Scan for the cell matching the given text and deliver its (X, Y) coordinate at center. 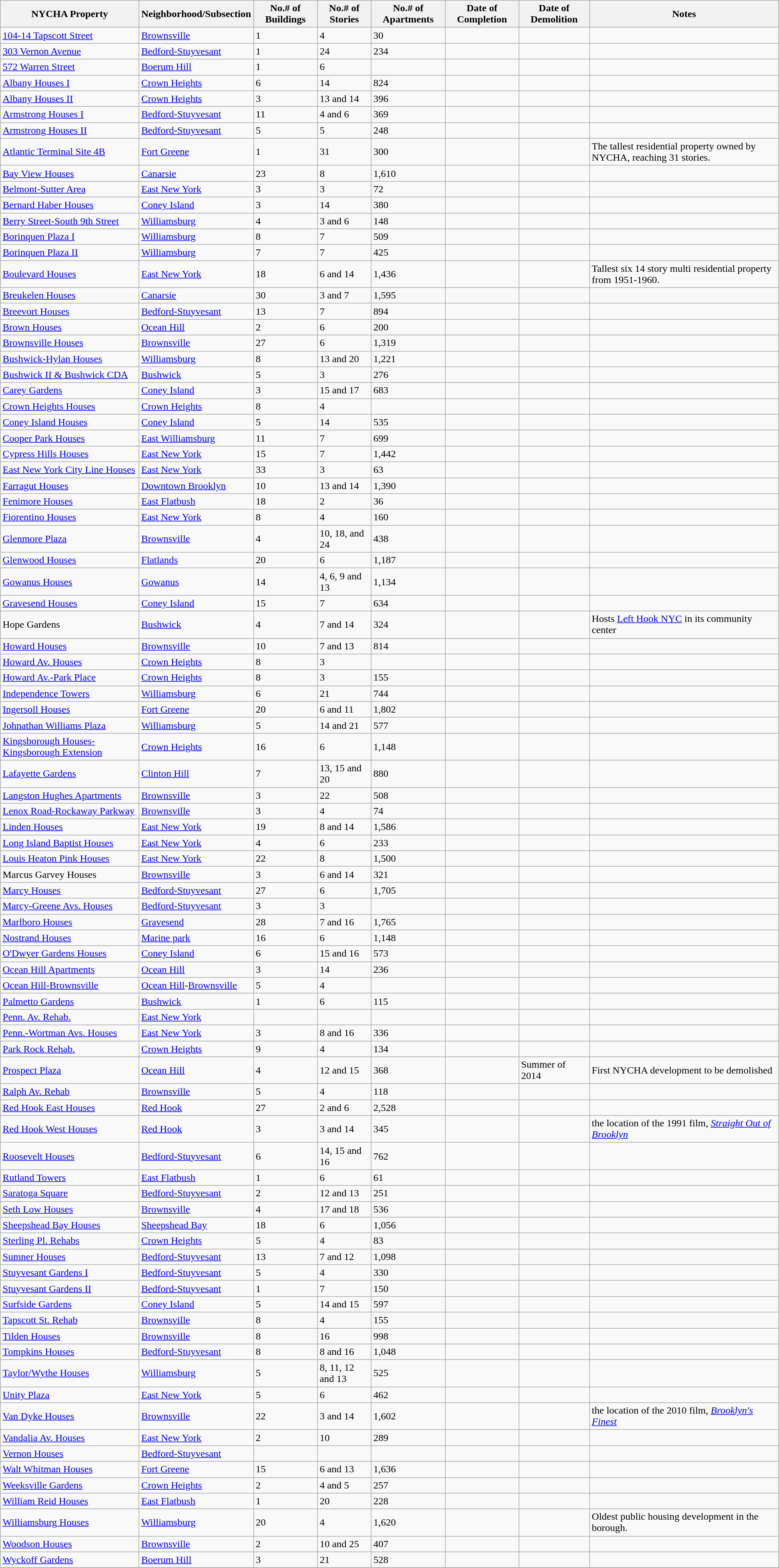
1,442 (408, 454)
104-14 Tapscott Street (70, 35)
Prospect Plaza (70, 1071)
10, 18, and 24 (345, 539)
150 (408, 1288)
Breevort Houses (70, 311)
Stuyvesant Gardens I (70, 1272)
148 (408, 221)
Red Hook West Houses (70, 1129)
Ralph Av. Rehab (70, 1092)
Langston Hughes Apartments (70, 795)
Sumner Houses (70, 1257)
573 (408, 954)
1,390 (408, 486)
Palmetto Gardens (70, 1001)
14, 15 and 16 (345, 1156)
Atlantic Terminal Site 4B (70, 152)
Armstrong Houses II (70, 130)
Nostrand Houses (70, 938)
Glenmore Plaza (70, 539)
535 (408, 422)
Gravesend Houses (70, 603)
1,586 (408, 827)
Howard Av. Houses (70, 662)
No.# of Apartments (408, 14)
1,319 (408, 343)
14 and 21 (345, 725)
61 (408, 1178)
462 (408, 1395)
425 (408, 253)
East New York City Line Houses (70, 470)
Weeksville Gardens (70, 1485)
Borinquen Plaza I (70, 237)
Walt Whitman Houses (70, 1469)
Stuyvesant Gardens II (70, 1288)
Farragut Houses (70, 486)
Rutland Towers (70, 1178)
7 and 16 (345, 922)
438 (408, 539)
744 (408, 693)
Vernon Houses (70, 1454)
14 and 15 (345, 1304)
Park Rock Rehab. (70, 1049)
Marcy Houses (70, 890)
699 (408, 438)
762 (408, 1156)
Breukelen Houses (70, 296)
19 (285, 827)
Louis Heaton Pink Houses (70, 859)
Albany Houses II (70, 99)
880 (408, 773)
528 (408, 1560)
Bushwick II & Bushwick CDA (70, 375)
Roosevelt Houses (70, 1156)
13, 15 and 20 (345, 773)
Fenimore Houses (70, 502)
Brown Houses (70, 327)
Williamsburg Houses (70, 1523)
Seth Low Houses (70, 1209)
234 (408, 51)
74 (408, 811)
Boulevard Houses (70, 274)
Brownsville Houses (70, 343)
200 (408, 327)
1,765 (408, 922)
Marine park (196, 938)
160 (408, 517)
3 and 6 (345, 221)
894 (408, 311)
6 and 11 (345, 709)
251 (408, 1193)
Vandalia Av. Houses (70, 1438)
3 and 7 (345, 296)
118 (408, 1092)
Johnathan Williams Plaza (70, 725)
509 (408, 237)
72 (408, 189)
Unity Plaza (70, 1395)
Lenox Road-Rockaway Parkway (70, 811)
the location of the 2010 film, Brooklyn's Finest (684, 1416)
7 and 12 (345, 1257)
Long Island Baptist Houses (70, 843)
233 (408, 843)
134 (408, 1049)
NYCHA Property (70, 14)
330 (408, 1272)
2 and 6 (345, 1108)
536 (408, 1209)
Marcy-Greene Avs. Houses (70, 906)
Albany Houses I (70, 83)
Hope Gardens (70, 624)
the location of the 1991 film, Straight Out of Brooklyn (684, 1129)
Neighborhood/Subsection (196, 14)
Sterling Pl. Rehabs (70, 1241)
No.# of Buildings (285, 14)
Tapscott St. Rehab (70, 1320)
634 (408, 603)
115 (408, 1001)
15 and 16 (345, 954)
Ingersoll Houses (70, 709)
Independence Towers (70, 693)
28 (285, 922)
Red Hook East Houses (70, 1108)
8 and 14 (345, 827)
228 (408, 1501)
1,436 (408, 274)
First NYCHA development to be demolished (684, 1071)
1,802 (408, 709)
33 (285, 470)
Armstrong Houses I (70, 114)
1,636 (408, 1469)
572 Warren Street (70, 67)
380 (408, 205)
1,134 (408, 582)
1,187 (408, 560)
Borinquen Plaza II (70, 253)
Tompkins Houses (70, 1352)
336 (408, 1033)
Wyckoff Gardens (70, 1560)
396 (408, 99)
998 (408, 1336)
824 (408, 83)
1,610 (408, 173)
Howard Houses (70, 646)
83 (408, 1241)
2,528 (408, 1108)
Belmont-Sutter Area (70, 189)
No.# of Stories (345, 14)
1,705 (408, 890)
Flatlands (196, 560)
Carey Gardens (70, 390)
324 (408, 624)
Surfside Gardens (70, 1304)
7 and 14 (345, 624)
289 (408, 1438)
257 (408, 1485)
O'Dwyer Gardens Houses (70, 954)
368 (408, 1071)
31 (345, 152)
1,500 (408, 859)
4 and 5 (345, 1485)
Berry Street-South 9th Street (70, 221)
Tilden Houses (70, 1336)
Sheepshead Bay (196, 1225)
Howard Av.-Park Place (70, 678)
Date of Completion (482, 14)
Saratoga Square (70, 1193)
577 (408, 725)
1,221 (408, 359)
Taylor/Wythe Houses (70, 1374)
Notes (684, 14)
236 (408, 969)
23 (285, 173)
508 (408, 795)
Bushwick-Hylan Houses (70, 359)
10 and 25 (345, 1544)
248 (408, 130)
Penn. Av. Rehab. (70, 1017)
Coney Island Houses (70, 422)
1,056 (408, 1225)
407 (408, 1544)
Date of Demolition (554, 14)
6 and 13 (345, 1469)
1,620 (408, 1523)
Gowanus (196, 582)
321 (408, 875)
12 and 13 (345, 1193)
7 and 13 (345, 646)
1,048 (408, 1352)
Woodson Houses (70, 1544)
369 (408, 114)
Penn.-Wortman Avs. Houses (70, 1033)
East Williamsburg (196, 438)
12 and 15 (345, 1071)
814 (408, 646)
Linden Houses (70, 827)
William Reid Houses (70, 1501)
1,098 (408, 1257)
1,602 (408, 1416)
8, 11, 12 and 13 (345, 1374)
Sheepshead Bay Houses (70, 1225)
13 and 20 (345, 359)
4 and 6 (345, 114)
1,595 (408, 296)
Gowanus Houses (70, 582)
597 (408, 1304)
15 and 17 (345, 390)
Clinton Hill (196, 773)
Lafayette Gardens (70, 773)
24 (345, 51)
36 (408, 502)
525 (408, 1374)
683 (408, 390)
Crown Heights Houses (70, 406)
Tallest six 14 story multi residential property from 1951-1960. (684, 274)
Ocean Hill Apartments (70, 969)
4, 6, 9 and 13 (345, 582)
300 (408, 152)
Summer of 2014 (554, 1071)
Bernard Haber Houses (70, 205)
Hosts Left Hook NYC in its community center (684, 624)
63 (408, 470)
Bay View Houses (70, 173)
Downtown Brooklyn (196, 486)
Gravesend (196, 922)
Fiorentino Houses (70, 517)
Marcus Garvey Houses (70, 875)
9 (285, 1049)
Glenwood Houses (70, 560)
303 Vernon Avenue (70, 51)
The tallest residential property owned by NYCHA, reaching 31 stories. (684, 152)
276 (408, 375)
Oldest public housing development in the borough. (684, 1523)
Cooper Park Houses (70, 438)
Van Dyke Houses (70, 1416)
Kingsborough Houses-Kingsborough Extension (70, 747)
Marlboro Houses (70, 922)
Cypress Hills Houses (70, 454)
17 and 18 (345, 1209)
345 (408, 1129)
